Identify which cell holds the provided text, then report its [X, Y] central coordinate. 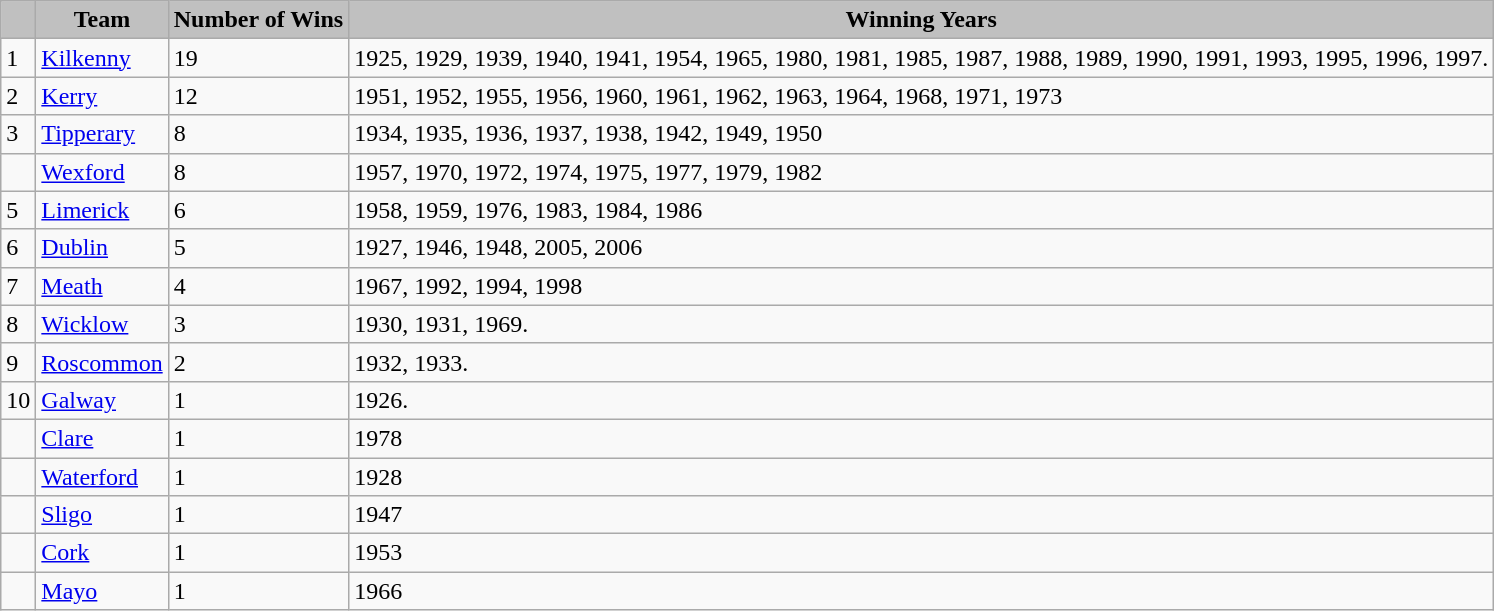
Cork [102, 553]
Kerry [102, 96]
Number of Wins [258, 20]
7 [18, 286]
Galway [102, 400]
Waterford [102, 477]
1927, 1946, 1948, 2005, 2006 [922, 248]
1957, 1970, 1972, 1974, 1975, 1977, 1979, 1982 [922, 172]
10 [18, 400]
1953 [922, 553]
Team [102, 20]
Meath [102, 286]
1930, 1931, 1969. [922, 324]
1951, 1952, 1955, 1956, 1960, 1961, 1962, 1963, 1964, 1968, 1971, 1973 [922, 96]
1966 [922, 591]
1932, 1933. [922, 362]
1947 [922, 515]
19 [258, 58]
1928 [922, 477]
4 [258, 286]
Clare [102, 438]
1925, 1929, 1939, 1940, 1941, 1954, 1965, 1980, 1981, 1985, 1987, 1988, 1989, 1990, 1991, 1993, 1995, 1996, 1997. [922, 58]
1934, 1935, 1936, 1937, 1938, 1942, 1949, 1950 [922, 134]
Winning Years [922, 20]
1967, 1992, 1994, 1998 [922, 286]
1978 [922, 438]
Roscommon [102, 362]
Wexford [102, 172]
1958, 1959, 1976, 1983, 1984, 1986 [922, 210]
Dublin [102, 248]
Kilkenny [102, 58]
Sligo [102, 515]
1926. [922, 400]
Limerick [102, 210]
Wicklow [102, 324]
Mayo [102, 591]
12 [258, 96]
9 [18, 362]
Tipperary [102, 134]
